For the text-containing cell, return its midpoint in (x, y) coordinate format. 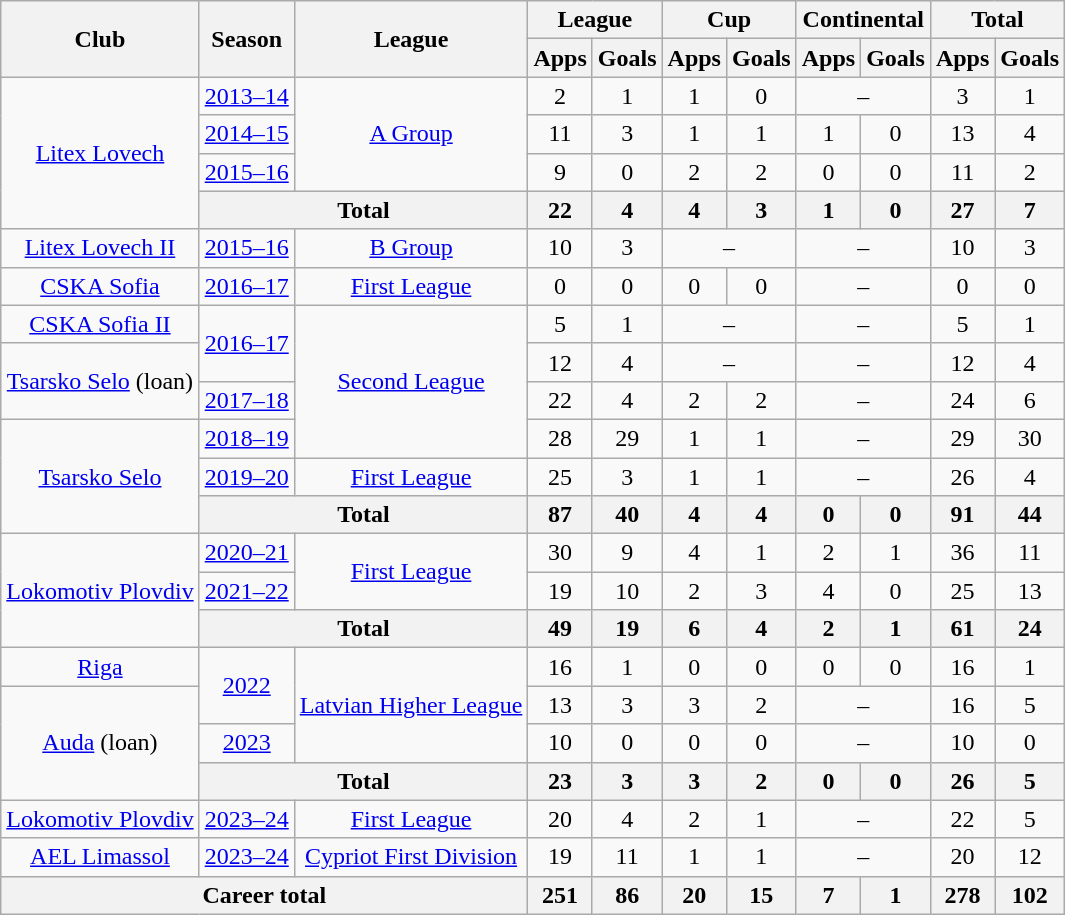
Auda (loan) (100, 743)
2023 (246, 743)
86 (627, 895)
40 (627, 515)
Litex Lovech (100, 153)
CSKA Sofia II (100, 324)
Latvian Higher League (411, 705)
251 (560, 895)
2022 (246, 686)
44 (1030, 515)
Season (246, 39)
2013–14 (246, 96)
2021–22 (246, 591)
Second League (411, 381)
Tsarsko Selo (loan) (100, 381)
A Group (411, 134)
Tsarsko Selo (100, 476)
AEL Limassol (100, 857)
15 (761, 895)
Club (100, 39)
B Group (411, 248)
49 (560, 629)
2019–20 (246, 477)
61 (962, 629)
Career total (264, 895)
102 (1030, 895)
Cup (729, 20)
Litex Lovech II (100, 248)
2020–21 (246, 553)
CSKA Sofia (100, 286)
2017–18 (246, 400)
91 (962, 515)
87 (560, 515)
Continental (863, 20)
Cypriot First Division (411, 857)
36 (962, 553)
23 (560, 781)
2014–15 (246, 134)
Riga (100, 667)
2018–19 (246, 438)
28 (560, 438)
278 (962, 895)
27 (962, 210)
